Extract the [x, y] coordinate from the center of the cell holding the provided text.  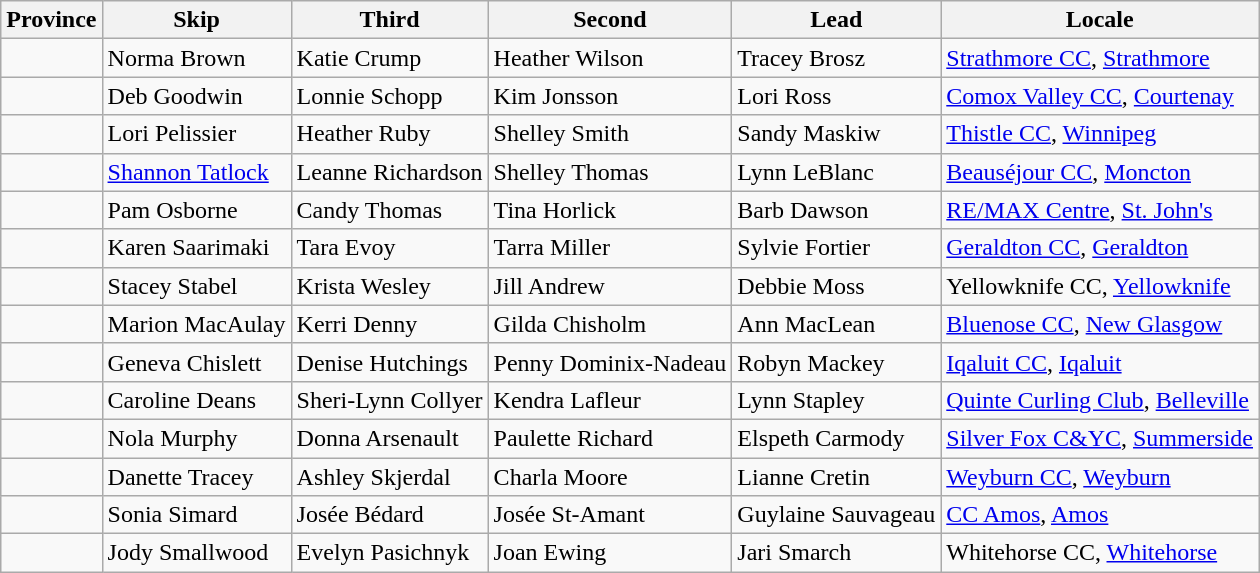
Whitehorse CC, Whitehorse [1100, 553]
Beauséjour CC, Moncton [1100, 172]
Krista Wesley [390, 286]
Elspeth Carmody [836, 438]
Thistle CC, Winnipeg [1100, 134]
Bluenose CC, New Glasgow [1100, 324]
Norma Brown [196, 58]
Iqaluit CC, Iqaluit [1100, 362]
Heather Wilson [610, 58]
Heather Ruby [390, 134]
Candy Thomas [390, 210]
Jody Smallwood [196, 553]
Third [390, 20]
Guylaine Sauvageau [836, 515]
Joan Ewing [610, 553]
Nola Murphy [196, 438]
Debbie Moss [836, 286]
Tara Evoy [390, 248]
Shelley Thomas [610, 172]
Tina Horlick [610, 210]
Danette Tracey [196, 477]
Quinte Curling Club, Belleville [1100, 400]
Lonnie Schopp [390, 96]
Penny Dominix-Nadeau [610, 362]
Sylvie Fortier [836, 248]
Ashley Skjerdal [390, 477]
Tarra Miller [610, 248]
Donna Arsenault [390, 438]
Lead [836, 20]
Jari Smarch [836, 553]
Evelyn Pasichnyk [390, 553]
Province [52, 20]
Leanne Richardson [390, 172]
Yellowknife CC, Yellowknife [1100, 286]
Josée Bédard [390, 515]
Shelley Smith [610, 134]
Caroline Deans [196, 400]
Lori Pelissier [196, 134]
Comox Valley CC, Courtenay [1100, 96]
Geneva Chislett [196, 362]
Paulette Richard [610, 438]
Lianne Cretin [836, 477]
Deb Goodwin [196, 96]
Kim Jonsson [610, 96]
Stacey Stabel [196, 286]
Karen Saarimaki [196, 248]
Sandy Maskiw [836, 134]
Katie Crump [390, 58]
Barb Dawson [836, 210]
Locale [1100, 20]
Robyn Mackey [836, 362]
Ann MacLean [836, 324]
Sonia Simard [196, 515]
Geraldton CC, Geraldton [1100, 248]
Pam Osborne [196, 210]
Josée St-Amant [610, 515]
Kendra Lafleur [610, 400]
Denise Hutchings [390, 362]
Weyburn CC, Weyburn [1100, 477]
Kerri Denny [390, 324]
Marion MacAulay [196, 324]
Strathmore CC, Strathmore [1100, 58]
Lori Ross [836, 96]
CC Amos, Amos [1100, 515]
Jill Andrew [610, 286]
Lynn Stapley [836, 400]
Gilda Chisholm [610, 324]
Lynn LeBlanc [836, 172]
Skip [196, 20]
Shannon Tatlock [196, 172]
Sheri-Lynn Collyer [390, 400]
Second [610, 20]
Tracey Brosz [836, 58]
Charla Moore [610, 477]
RE/MAX Centre, St. John's [1100, 210]
Silver Fox C&YC, Summerside [1100, 438]
